Extract the (X, Y) coordinate from the center of the cell holding the provided text.  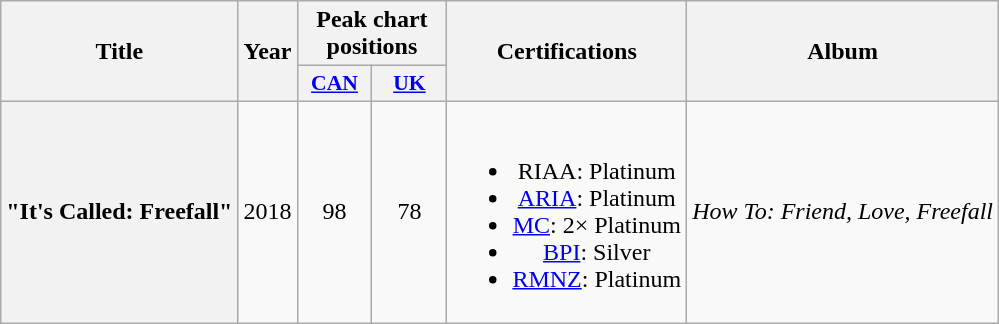
"It's Called: Freefall" (120, 212)
CAN (334, 84)
How To: Friend, Love, Freefall (843, 212)
Title (120, 52)
Year (268, 52)
UK (410, 84)
98 (334, 212)
Album (843, 52)
78 (410, 212)
2018 (268, 212)
RIAA: PlatinumARIA: PlatinumMC: 2× PlatinumBPI: SilverRMNZ: Platinum (567, 212)
Certifications (567, 52)
Peak chart positions (372, 34)
